Find where the given text appears and provide that cell's center as (X, Y) coordinate. 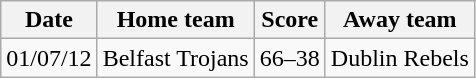
Score (290, 20)
01/07/12 (49, 58)
Away team (400, 20)
Home team (176, 20)
Date (49, 20)
Belfast Trojans (176, 58)
Dublin Rebels (400, 58)
66–38 (290, 58)
